Find where the given text appears and provide that cell's center as (x, y) coordinate. 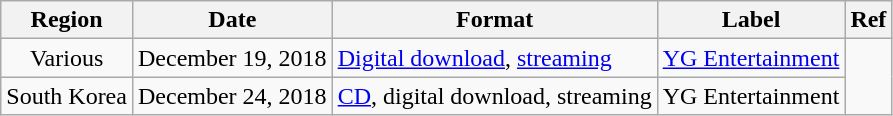
Format (494, 20)
Region (67, 20)
CD, digital download, streaming (494, 96)
December 24, 2018 (232, 96)
Digital download, streaming (494, 58)
Various (67, 58)
Date (232, 20)
Ref (868, 20)
Label (751, 20)
December 19, 2018 (232, 58)
South Korea (67, 96)
